Provide the [X, Y] coordinate of the cell's center where the given text is located.  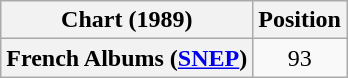
93 [300, 58]
Position [300, 20]
Chart (1989) [127, 20]
French Albums (SNEP) [127, 58]
